Detect which cell encompasses the target text, then output its (x, y) center coordinate. 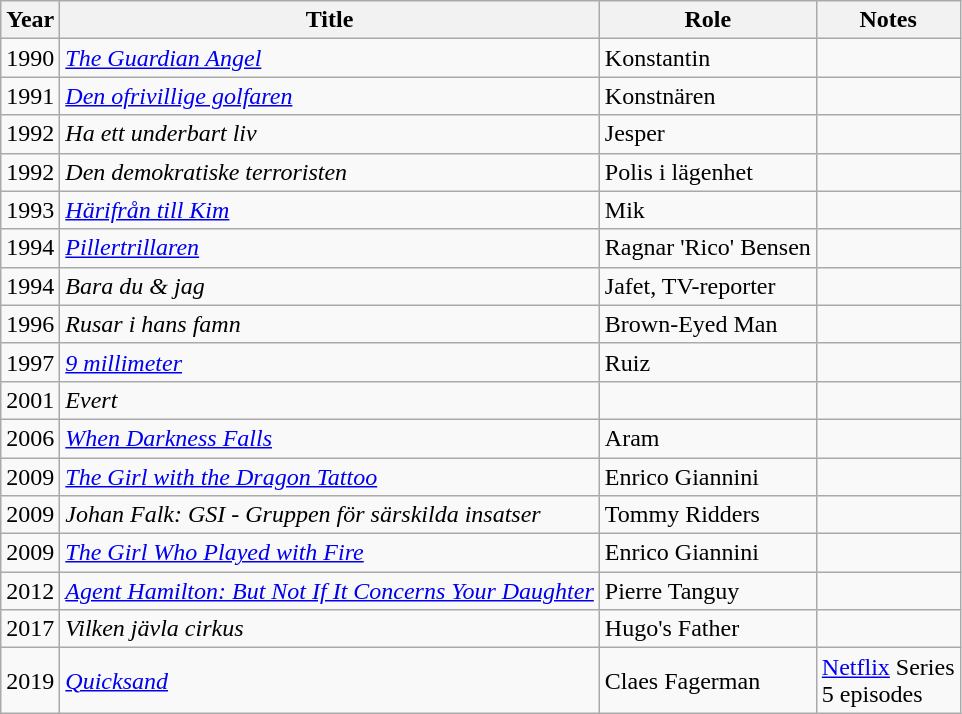
Härifrån till Kim (330, 210)
2017 (30, 629)
Evert (330, 400)
Jesper (708, 134)
2019 (30, 680)
The Girl Who Played with Fire (330, 553)
Tommy Ridders (708, 515)
Ruiz (708, 362)
Ragnar 'Rico' Bensen (708, 248)
The Guardian Angel (330, 58)
Pillertrillaren (330, 248)
1991 (30, 96)
Notes (888, 20)
Vilken jävla cirkus (330, 629)
Hugo's Father (708, 629)
The Girl with the Dragon Tattoo (330, 477)
Johan Falk: GSI - Gruppen för särskilda insatser (330, 515)
Den ofrivillige golfaren (330, 96)
2006 (30, 438)
Brown-Eyed Man (708, 324)
Mik (708, 210)
1990 (30, 58)
2001 (30, 400)
1996 (30, 324)
Konstnären (708, 96)
Ha ett underbart liv (330, 134)
Netflix Series5 episodes (888, 680)
Role (708, 20)
Claes Fagerman (708, 680)
When Darkness Falls (330, 438)
Year (30, 20)
Den demokratiske terroristen (330, 172)
Quicksand (330, 680)
Polis i lägenhet (708, 172)
1993 (30, 210)
9 millimeter (330, 362)
1997 (30, 362)
Pierre Tanguy (708, 591)
Rusar i hans famn (330, 324)
Konstantin (708, 58)
Bara du & jag (330, 286)
2012 (30, 591)
Aram (708, 438)
Title (330, 20)
Agent Hamilton: But Not If It Concerns Your Daughter (330, 591)
Jafet, TV-reporter (708, 286)
